Find where the given text appears and provide that cell's center as (X, Y) coordinate. 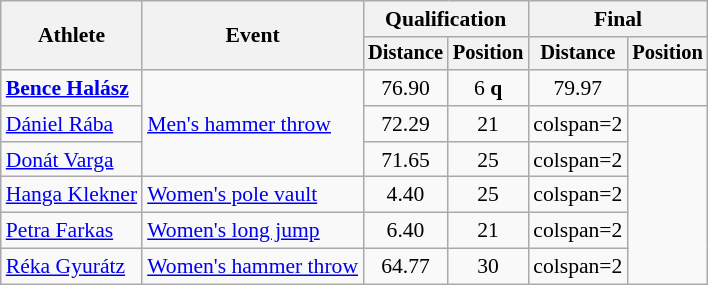
Hanga Klekner (72, 195)
Dániel Rába (72, 124)
Donát Varga (72, 160)
Women's long jump (252, 231)
71.65 (406, 160)
Men's hammer throw (252, 124)
4.40 (406, 195)
79.97 (578, 88)
6.40 (406, 231)
Qualification (446, 19)
Women's pole vault (252, 195)
64.77 (406, 267)
72.29 (406, 124)
Bence Halász (72, 88)
6 q (488, 88)
Petra Farkas (72, 231)
Athlete (72, 36)
Final (618, 19)
Event (252, 36)
30 (488, 267)
Women's hammer throw (252, 267)
Réka Gyurátz (72, 267)
76.90 (406, 88)
